From the cell containing the given text, extract its center point as (x, y) coordinate. 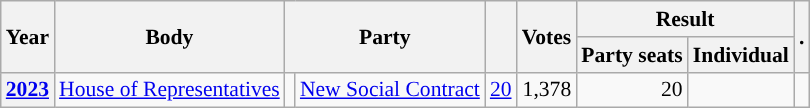
Party (385, 36)
New Social Contract (390, 90)
Body (170, 36)
Party seats (632, 55)
Year (28, 36)
. (802, 36)
2023 (28, 90)
House of Representatives (170, 90)
1,378 (547, 90)
Result (685, 19)
Votes (547, 36)
Individual (741, 55)
